Provide the (x, y) coordinate of the cell's center where the given text is located.  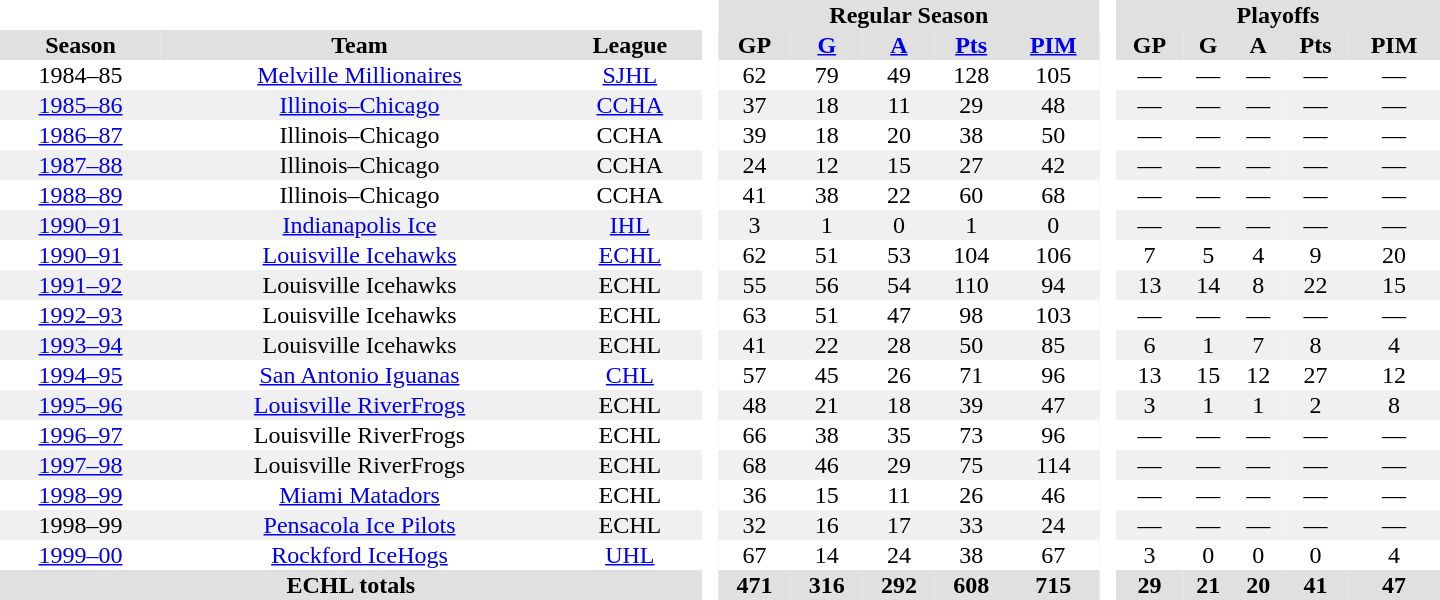
105 (1053, 75)
CHL (630, 375)
5 (1208, 255)
1997–98 (80, 465)
Pensacola Ice Pilots (360, 525)
1993–94 (80, 345)
316 (827, 585)
32 (754, 525)
715 (1053, 585)
1991–92 (80, 285)
1988–89 (80, 195)
292 (899, 585)
128 (971, 75)
71 (971, 375)
Team (360, 45)
Playoffs (1278, 15)
1995–96 (80, 405)
1986–87 (80, 135)
SJHL (630, 75)
66 (754, 435)
106 (1053, 255)
9 (1316, 255)
Regular Season (908, 15)
60 (971, 195)
79 (827, 75)
Rockford IceHogs (360, 555)
6 (1150, 345)
104 (971, 255)
63 (754, 315)
49 (899, 75)
League (630, 45)
Melville Millionaires (360, 75)
98 (971, 315)
56 (827, 285)
53 (899, 255)
UHL (630, 555)
36 (754, 495)
37 (754, 105)
85 (1053, 345)
75 (971, 465)
57 (754, 375)
1987–88 (80, 165)
608 (971, 585)
45 (827, 375)
Miami Matadors (360, 495)
28 (899, 345)
1999–00 (80, 555)
73 (971, 435)
2 (1316, 405)
94 (1053, 285)
1992–93 (80, 315)
103 (1053, 315)
33 (971, 525)
42 (1053, 165)
17 (899, 525)
471 (754, 585)
1985–86 (80, 105)
Season (80, 45)
1996–97 (80, 435)
110 (971, 285)
54 (899, 285)
1994–95 (80, 375)
35 (899, 435)
16 (827, 525)
1984–85 (80, 75)
IHL (630, 225)
114 (1053, 465)
55 (754, 285)
ECHL totals (351, 585)
San Antonio Iguanas (360, 375)
Indianapolis Ice (360, 225)
